Return the [x, y] coordinate for the center point of the cell that contains the specified text.  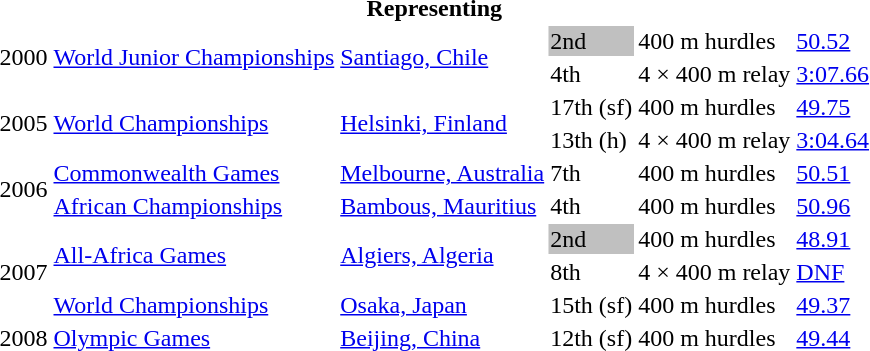
All-Africa Games [194, 256]
Santiago, Chile [442, 58]
Osaka, Japan [442, 305]
African Championships [194, 206]
17th (sf) [592, 107]
Bambous, Mauritius [442, 206]
15th (sf) [592, 305]
7th [592, 173]
Helsinki, Finland [442, 124]
8th [592, 272]
13th (h) [592, 140]
Commonwealth Games [194, 173]
Melbourne, Australia [442, 173]
World Junior Championships [194, 58]
Algiers, Algeria [442, 256]
